Return [X, Y] of the center of cell containing provided text 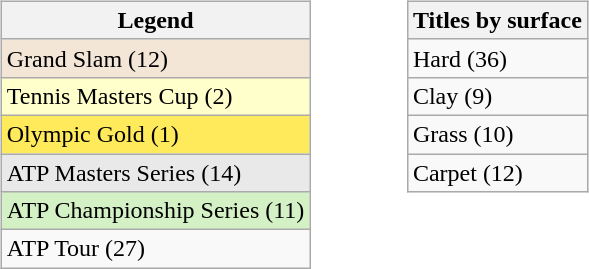
Grand Slam (12) [156, 58]
ATP Masters Series (14) [156, 173]
Hard (36) [497, 58]
Tennis Masters Cup (2) [156, 96]
Grass (10) [497, 134]
Titles by surface [497, 20]
Legend [156, 20]
Carpet (12) [497, 173]
ATP Tour (27) [156, 249]
Olympic Gold (1) [156, 134]
ATP Championship Series (11) [156, 211]
Clay (9) [497, 96]
